Locate the cell with the specified text and output its [X, Y] center coordinate. 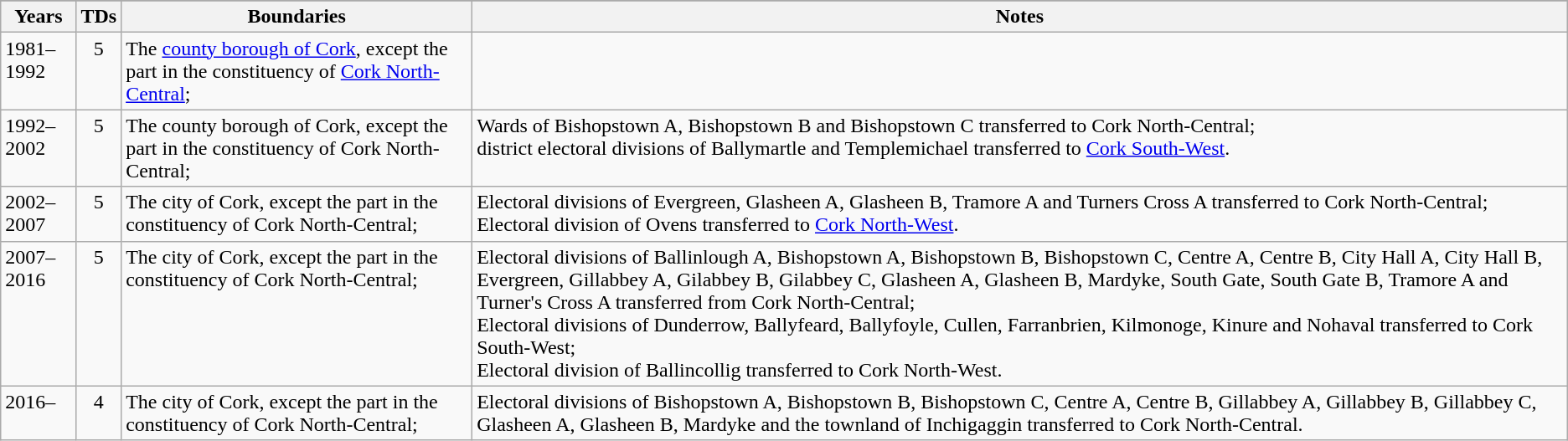
2002–2007 [39, 214]
2007–2016 [39, 313]
4 [99, 413]
Boundaries [297, 17]
TDs [99, 17]
1992–2002 [39, 148]
1981–1992 [39, 71]
Years [39, 17]
Notes [1020, 17]
2016– [39, 413]
